Identify which cell holds the provided text, then report its (X, Y) central coordinate. 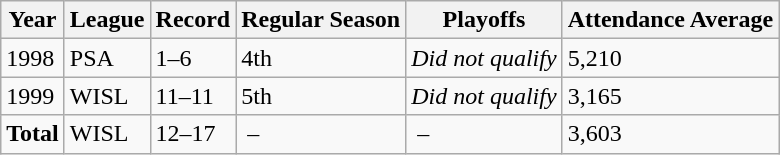
5th (321, 96)
12–17 (193, 134)
4th (321, 58)
Record (193, 20)
3,165 (670, 96)
5,210 (670, 58)
League (107, 20)
3,603 (670, 134)
PSA (107, 58)
1998 (33, 58)
11–11 (193, 96)
Attendance Average (670, 20)
1–6 (193, 58)
Regular Season (321, 20)
1999 (33, 96)
Playoffs (484, 20)
Year (33, 20)
Total (33, 134)
